Scan for the cell matching the given text and deliver its [x, y] coordinate at center. 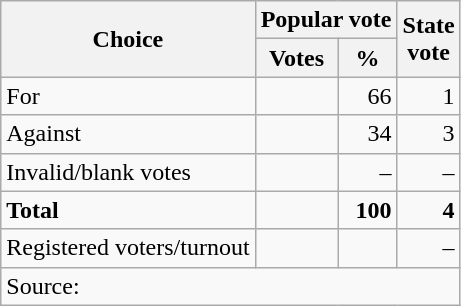
Votes [296, 58]
Registered voters/turnout [128, 248]
For [128, 96]
Statevote [428, 39]
100 [368, 210]
4 [428, 210]
Popular vote [326, 20]
Total [128, 210]
Source: [230, 286]
1 [428, 96]
Against [128, 134]
34 [368, 134]
Choice [128, 39]
Invalid/blank votes [128, 172]
66 [368, 96]
3 [428, 134]
% [368, 58]
